Search for the cell housing the specified text and yield its [X, Y] center coordinate. 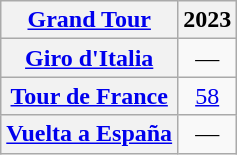
Giro d'Italia [90, 58]
2023 [208, 20]
58 [208, 96]
Vuelta a España [90, 134]
Grand Tour [90, 20]
Tour de France [90, 96]
